Provide the [x, y] coordinate of the cell's center where the given text is located.  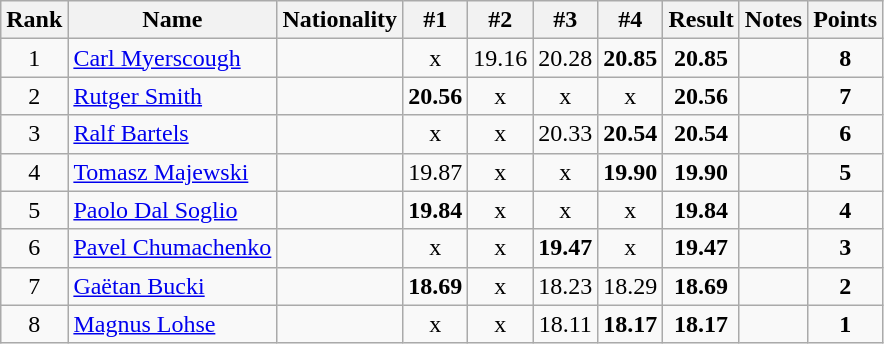
19.87 [436, 172]
#4 [630, 20]
Points [846, 20]
18.23 [566, 286]
20.33 [566, 134]
Rank [34, 20]
Carl Myerscough [172, 58]
Notes [773, 20]
Ralf Bartels [172, 134]
Paolo Dal Soglio [172, 210]
#3 [566, 20]
Nationality [340, 20]
20.28 [566, 58]
Rutger Smith [172, 96]
Tomasz Majewski [172, 172]
Result [701, 20]
Pavel Chumachenko [172, 248]
19.16 [500, 58]
Name [172, 20]
Gaëtan Bucki [172, 286]
#2 [500, 20]
Magnus Lohse [172, 324]
#1 [436, 20]
18.29 [630, 286]
18.11 [566, 324]
